From the cell containing the given text, extract its center point as (X, Y) coordinate. 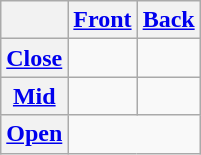
Mid (34, 96)
Back (168, 20)
Open (34, 134)
Front (102, 20)
Close (34, 58)
